From the cell containing the given text, extract its center point as (X, Y) coordinate. 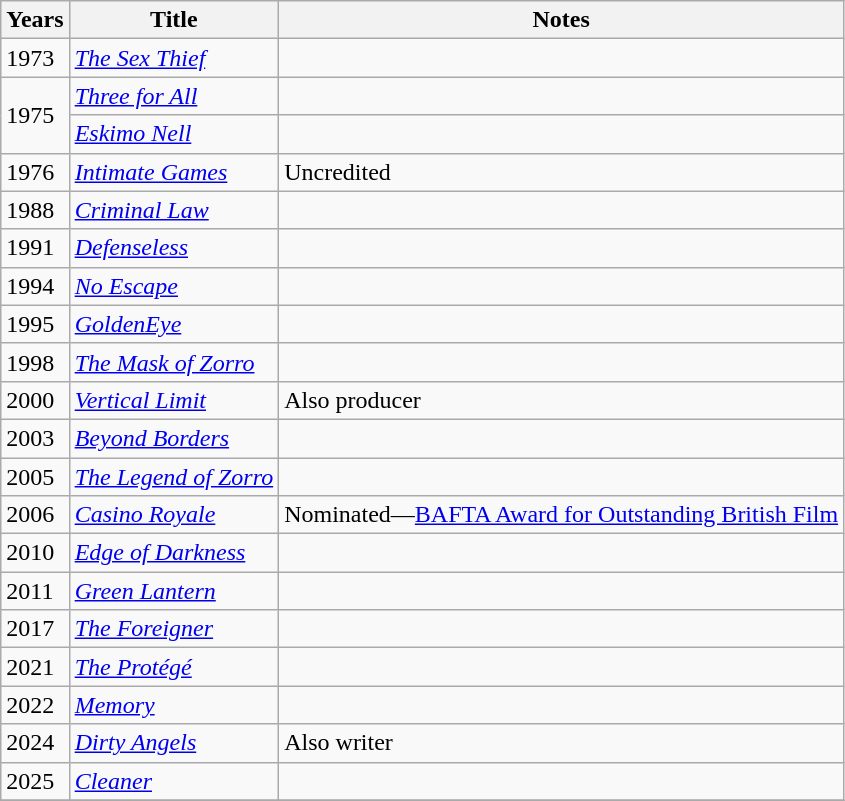
2006 (35, 515)
Criminal Law (174, 210)
Years (35, 20)
No Escape (174, 286)
Uncredited (562, 172)
Memory (174, 705)
2017 (35, 629)
2011 (35, 591)
1975 (35, 115)
Three for All (174, 96)
1973 (35, 58)
1994 (35, 286)
2000 (35, 400)
The Mask of Zorro (174, 362)
Intimate Games (174, 172)
2022 (35, 705)
1991 (35, 248)
The Protégé (174, 667)
2024 (35, 743)
1988 (35, 210)
2021 (35, 667)
The Legend of Zorro (174, 477)
Vertical Limit (174, 400)
Beyond Borders (174, 438)
Casino Royale (174, 515)
Dirty Angels (174, 743)
1976 (35, 172)
2025 (35, 781)
Edge of Darkness (174, 553)
Defenseless (174, 248)
1998 (35, 362)
The Sex Thief (174, 58)
2010 (35, 553)
Cleaner (174, 781)
Green Lantern (174, 591)
Eskimo Nell (174, 134)
2003 (35, 438)
1995 (35, 324)
Notes (562, 20)
Also writer (562, 743)
The Foreigner (174, 629)
2005 (35, 477)
GoldenEye (174, 324)
Nominated—BAFTA Award for Outstanding British Film (562, 515)
Also producer (562, 400)
Title (174, 20)
